From the cell containing the given text, extract its center point as [X, Y] coordinate. 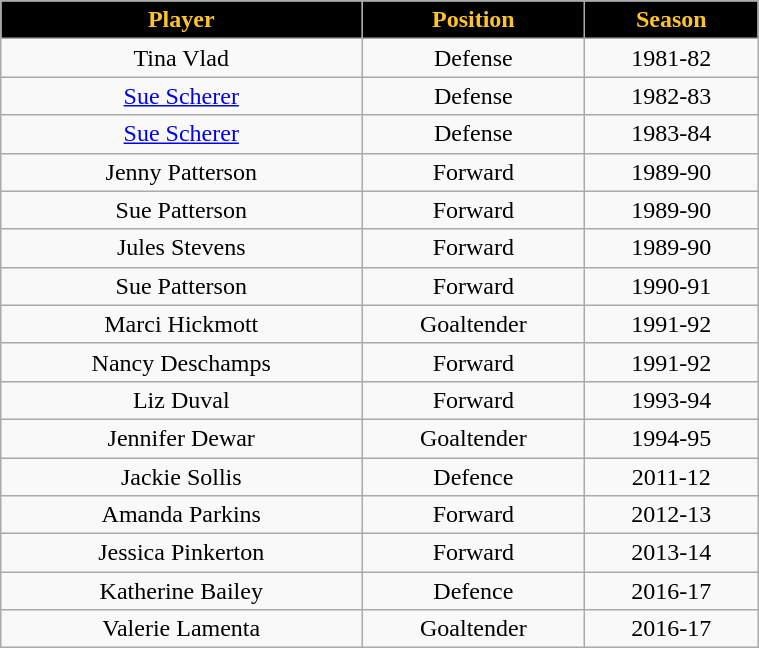
Jessica Pinkerton [182, 553]
1990-91 [672, 286]
2011-12 [672, 477]
1994-95 [672, 438]
1993-94 [672, 400]
Jules Stevens [182, 248]
Position [474, 20]
Nancy Deschamps [182, 362]
Amanda Parkins [182, 515]
Jennifer Dewar [182, 438]
Marci Hickmott [182, 324]
Player [182, 20]
1982-83 [672, 96]
Katherine Bailey [182, 591]
Liz Duval [182, 400]
Valerie Lamenta [182, 629]
Jackie Sollis [182, 477]
2013-14 [672, 553]
1981-82 [672, 58]
2012-13 [672, 515]
1983-84 [672, 134]
Season [672, 20]
Jenny Patterson [182, 172]
Tina Vlad [182, 58]
